Search for the cell housing the specified text and yield its [X, Y] center coordinate. 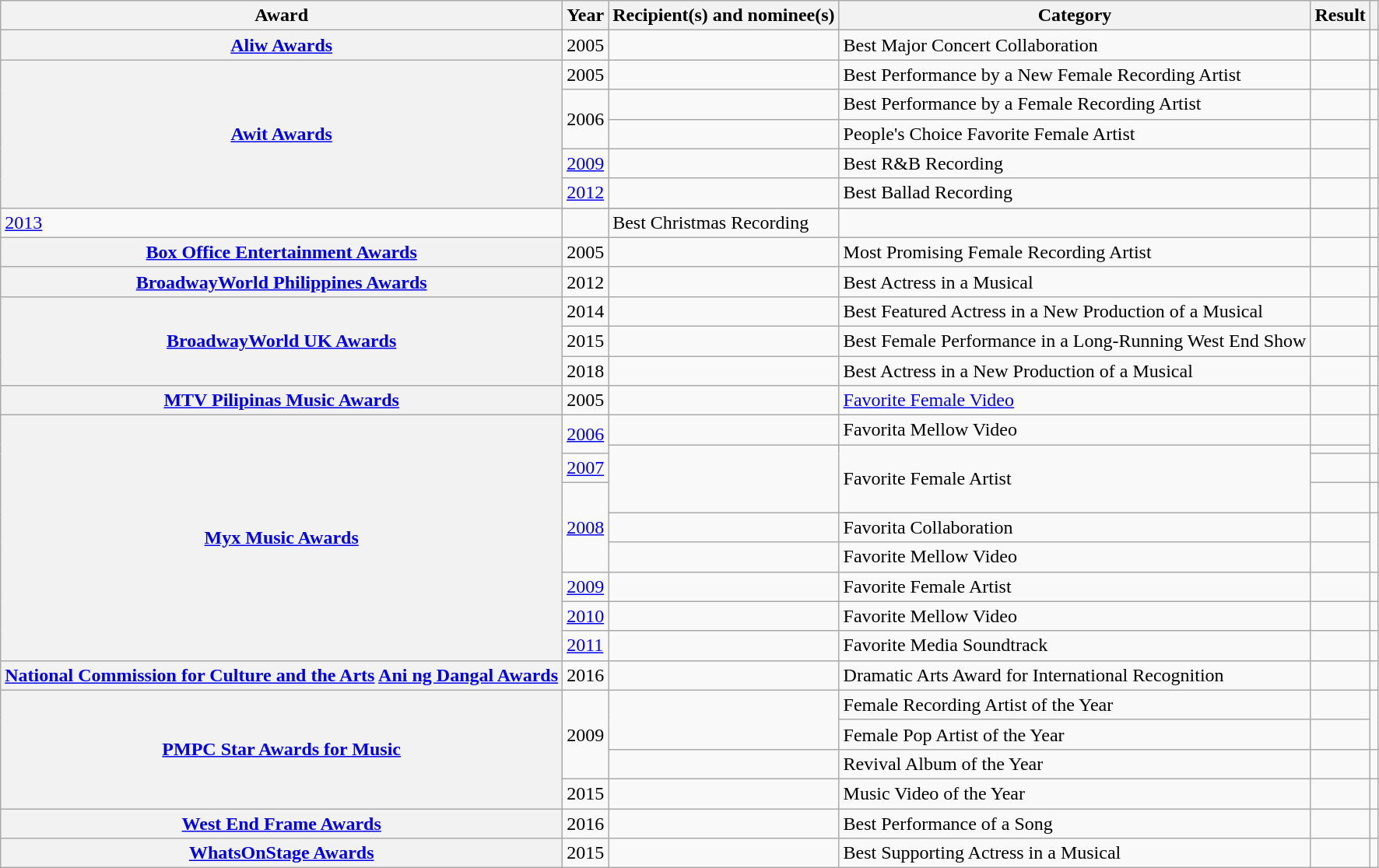
2013 [282, 222]
Music Video of the Year [1075, 793]
Best Ballad Recording [1075, 193]
Best Christmas Recording [724, 222]
Best Supporting Actress in a Musical [1075, 853]
Best Major Concert Collaboration [1075, 45]
Revival Album of the Year [1075, 764]
Myx Music Awards [282, 538]
2010 [585, 616]
Best Featured Actress in a New Production of a Musical [1075, 311]
WhatsOnStage Awards [282, 853]
Award [282, 16]
Awit Awards [282, 134]
Recipient(s) and nominee(s) [724, 16]
Best Performance of a Song [1075, 824]
PMPC Star Awards for Music [282, 749]
Year [585, 16]
Aliw Awards [282, 45]
Best Performance by a Female Recording Artist [1075, 104]
2011 [585, 646]
Best Actress in a Musical [1075, 282]
Female Recording Artist of the Year [1075, 705]
Result [1340, 16]
Favorita Collaboration [1075, 527]
Female Pop Artist of the Year [1075, 734]
Favorite Female Video [1075, 401]
2008 [585, 527]
MTV Pilipinas Music Awards [282, 401]
Best Performance by a New Female Recording Artist [1075, 75]
National Commission for Culture and the Arts Ani ng Dangal Awards [282, 675]
Box Office Entertainment Awards [282, 252]
Best Actress in a New Production of a Musical [1075, 371]
2018 [585, 371]
2007 [585, 468]
Favorite Media Soundtrack [1075, 646]
Best Female Performance in a Long-Running West End Show [1075, 341]
Dramatic Arts Award for International Recognition [1075, 675]
Best R&B Recording [1075, 163]
Favorita Mellow Video [1075, 430]
2014 [585, 311]
Category [1075, 16]
Most Promising Female Recording Artist [1075, 252]
People's Choice Favorite Female Artist [1075, 134]
West End Frame Awards [282, 824]
BroadwayWorld UK Awards [282, 341]
BroadwayWorld Philippines Awards [282, 282]
